Return (X, Y) of the center of cell containing provided text 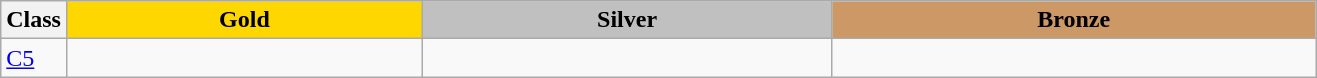
C5 (34, 58)
Silver (626, 20)
Gold (244, 20)
Bronze (1074, 20)
Class (34, 20)
